For the text-containing cell, return its midpoint in [X, Y] coordinate format. 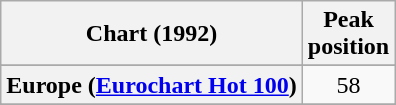
Peakposition [348, 34]
Chart (1992) [152, 34]
58 [348, 85]
Europe (Eurochart Hot 100) [152, 85]
